Extract the [x, y] coordinate from the center of the cell holding the provided text.  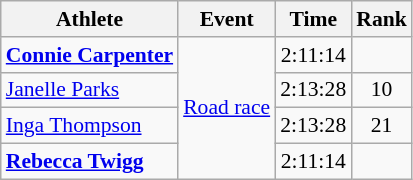
Inga Thompson [90, 126]
Road race [226, 108]
Event [226, 19]
Connie Carpenter [90, 55]
Athlete [90, 19]
Rebecca Twigg [90, 162]
10 [382, 90]
Janelle Parks [90, 90]
Time [313, 19]
21 [382, 126]
Rank [382, 19]
